Identify which cell holds the provided text, then report its (x, y) central coordinate. 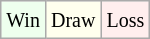
Draw (72, 20)
Win (24, 20)
Loss (126, 20)
